Pinpoint the cell where the given text exists, returning its (X, Y) midpoint coordinate. 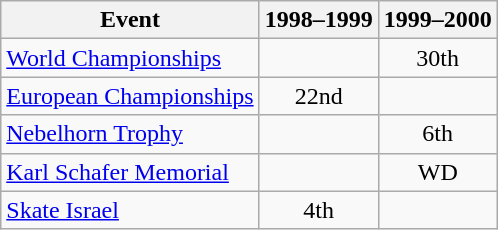
Karl Schafer Memorial (130, 172)
30th (438, 58)
4th (318, 210)
Nebelhorn Trophy (130, 134)
6th (438, 134)
1999–2000 (438, 20)
Skate Israel (130, 210)
WD (438, 172)
Event (130, 20)
1998–1999 (318, 20)
22nd (318, 96)
World Championships (130, 58)
European Championships (130, 96)
